Provide the (X, Y) coordinate of the cell's center where the given text is located.  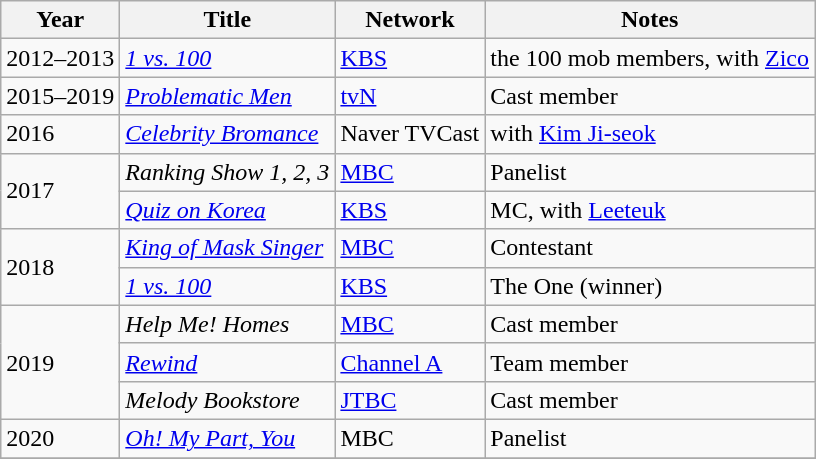
Rewind (228, 362)
MC, with Leeteuk (650, 210)
2018 (60, 267)
Oh! My Part, You (228, 438)
Network (410, 20)
Contestant (650, 248)
2019 (60, 362)
Melody Bookstore (228, 400)
Year (60, 20)
Problematic Men (228, 96)
2016 (60, 134)
with Kim Ji-seok (650, 134)
The One (winner) (650, 286)
Celebrity Bromance (228, 134)
King of Mask Singer (228, 248)
the 100 mob members, with Zico (650, 58)
Naver TVCast (410, 134)
JTBC (410, 400)
2017 (60, 191)
Team member (650, 362)
tvN (410, 96)
Title (228, 20)
2012–2013 (60, 58)
Help Me! Homes (228, 324)
2015–2019 (60, 96)
Ranking Show 1, 2, 3 (228, 172)
Channel A (410, 362)
2020 (60, 438)
Notes (650, 20)
Quiz on Korea (228, 210)
